Output the [x, y] coordinate of the center of the cell containing the given text.  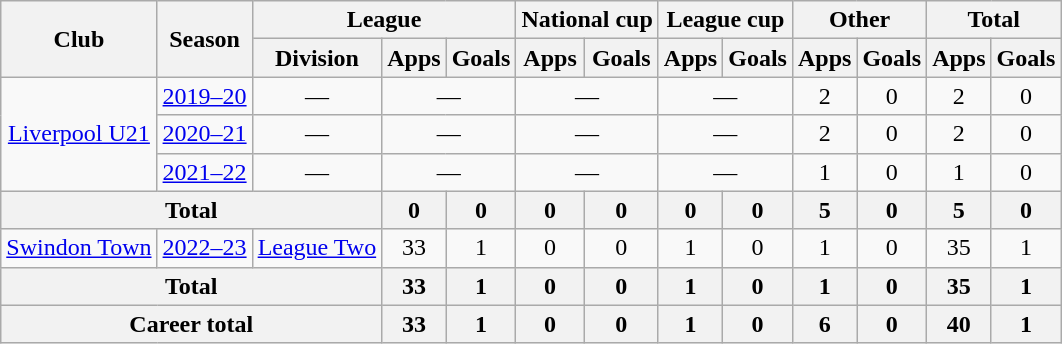
6 [824, 324]
League Two [317, 248]
2020–21 [204, 134]
League cup [725, 20]
Liverpool U21 [79, 134]
Other [859, 20]
40 [959, 324]
2019–20 [204, 96]
Division [317, 58]
Swindon Town [79, 248]
National cup [587, 20]
2022–23 [204, 248]
Club [79, 39]
Career total [192, 324]
League [384, 20]
2021–22 [204, 172]
Season [204, 39]
